Determine the [x, y] coordinate at the center of the cell enclosing the given text.  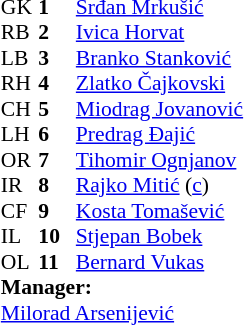
8 [57, 185]
LH [20, 135]
7 [57, 160]
Rajko Mitić (c) [160, 185]
Manager: [122, 287]
Kosta Tomašević [160, 211]
Ivica Horvat [160, 33]
9 [57, 211]
Zlatko Čajkovski [160, 83]
OL [20, 262]
CH [20, 109]
10 [57, 237]
Predrag Đajić [160, 135]
RB [20, 33]
CF [20, 211]
RH [20, 83]
2 [57, 33]
6 [57, 135]
Tihomir Ognjanov [160, 160]
5 [57, 109]
Miodrag Jovanović [160, 109]
Stjepan Bobek [160, 237]
3 [57, 58]
IR [20, 185]
Branko Stanković [160, 58]
LB [20, 58]
Bernard Vukas [160, 262]
IL [20, 237]
11 [57, 262]
4 [57, 83]
OR [20, 160]
